Scan for the cell matching the given text and deliver its [X, Y] coordinate at center. 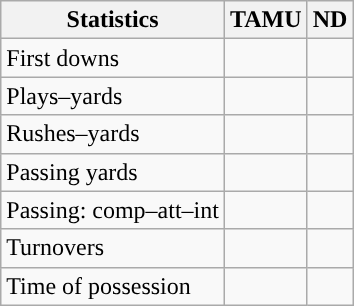
ND [330, 20]
Passing yards [113, 172]
First downs [113, 58]
Time of possession [113, 286]
Turnovers [113, 248]
Rushes–yards [113, 134]
Statistics [113, 20]
TAMU [266, 20]
Plays–yards [113, 96]
Passing: comp–att–int [113, 210]
